Find where the given text appears and provide that cell's center as (x, y) coordinate. 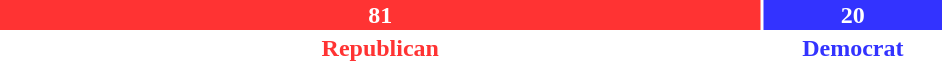
20 (853, 15)
81 (380, 15)
